Output the (X, Y) coordinate of the center of the cell containing the given text.  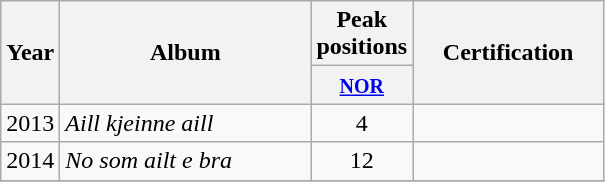
Year (30, 52)
Peak positions (362, 34)
2014 (30, 161)
4 (362, 123)
12 (362, 161)
Certification (508, 52)
NOR (362, 85)
No som ailt e bra (186, 161)
2013 (30, 123)
Album (186, 52)
Aill kjeinne aill (186, 123)
